From the cell containing the given text, extract its center point as [X, Y] coordinate. 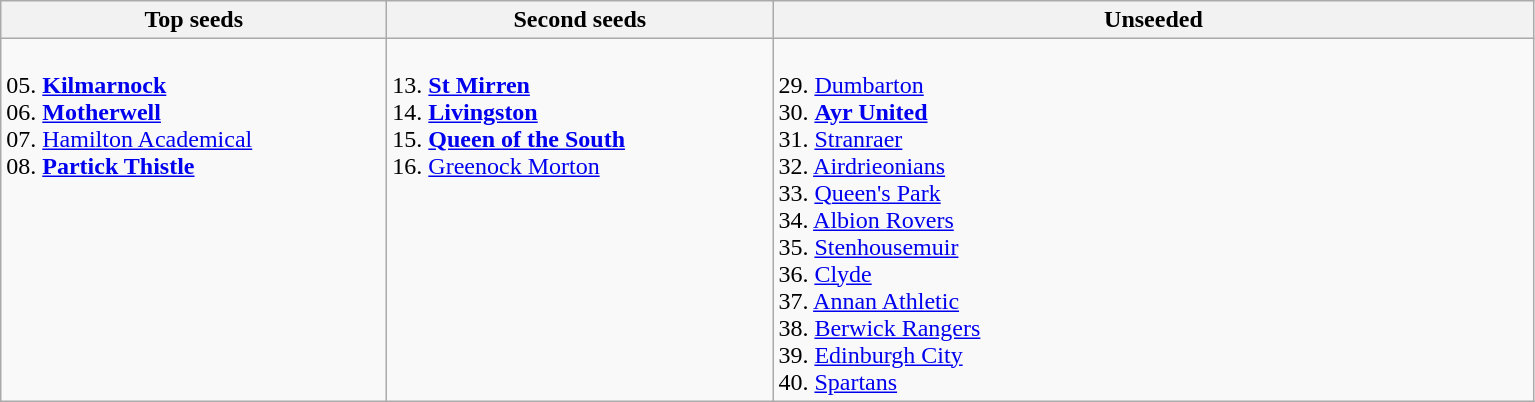
Top seeds [194, 20]
Unseeded [1154, 20]
Second seeds [580, 20]
05. Kilmarnock 06. Motherwell 07. Hamilton Academical 08. Partick Thistle [194, 220]
13. St Mirren 14. Livingston 15. Queen of the South 16. Greenock Morton [580, 220]
